Output the [x, y] coordinate of the center of the cell containing the given text.  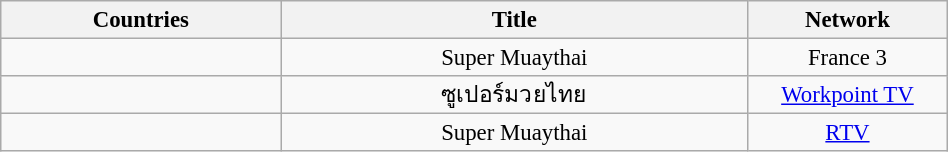
RTV [848, 133]
Workpoint TV [848, 95]
Title [514, 20]
ซูเปอร์มวยไทย [514, 95]
France 3 [848, 58]
Network [848, 20]
Countries [141, 20]
